Return [x, y] of the center of cell containing provided text 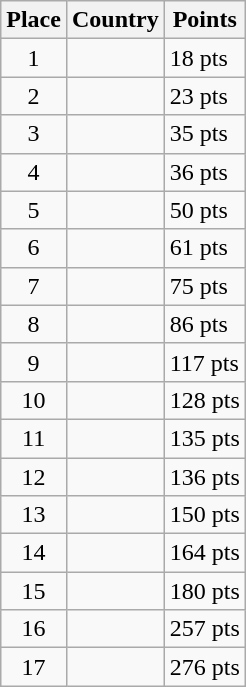
117 pts [204, 362]
13 [34, 515]
164 pts [204, 553]
12 [34, 477]
Place [34, 20]
36 pts [204, 172]
180 pts [204, 591]
257 pts [204, 629]
135 pts [204, 438]
Points [204, 20]
4 [34, 172]
14 [34, 553]
50 pts [204, 210]
128 pts [204, 400]
276 pts [204, 667]
17 [34, 667]
1 [34, 58]
10 [34, 400]
3 [34, 134]
61 pts [204, 248]
75 pts [204, 286]
35 pts [204, 134]
6 [34, 248]
16 [34, 629]
2 [34, 96]
150 pts [204, 515]
11 [34, 438]
5 [34, 210]
7 [34, 286]
86 pts [204, 324]
9 [34, 362]
Country [115, 20]
8 [34, 324]
23 pts [204, 96]
136 pts [204, 477]
18 pts [204, 58]
15 [34, 591]
